Extract the (x, y) coordinate from the center of the cell holding the provided text.  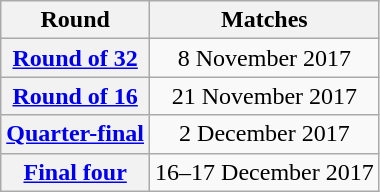
Round (76, 20)
8 November 2017 (265, 58)
Round of 32 (76, 58)
2 December 2017 (265, 134)
16–17 December 2017 (265, 172)
Round of 16 (76, 96)
Matches (265, 20)
Quarter-final (76, 134)
21 November 2017 (265, 96)
Final four (76, 172)
